Capture the cell that displays the provided text and extract its [X, Y] central coordinate. 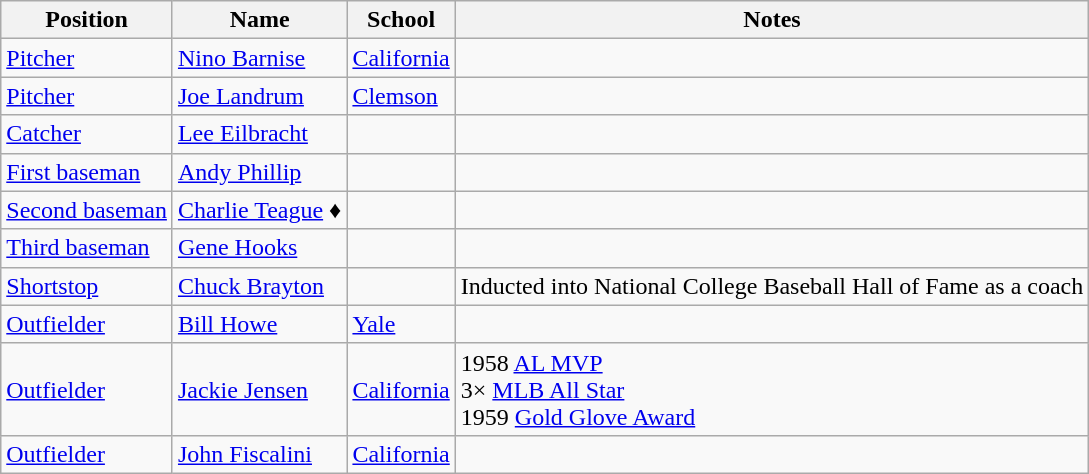
1958 AL MVP 3× MLB All Star1959 Gold Glove Award [772, 389]
Lee Eilbracht [259, 134]
Notes [772, 20]
Inducted into National College Baseball Hall of Fame as a coach [772, 286]
Gene Hooks [259, 248]
Nino Barnise [259, 58]
School [401, 20]
First baseman [87, 172]
Joe Landrum [259, 96]
Andy Phillip [259, 172]
Clemson [401, 96]
Position [87, 20]
Second baseman [87, 210]
Name [259, 20]
Charlie Teague ♦ [259, 210]
Catcher [87, 134]
Chuck Brayton [259, 286]
Bill Howe [259, 324]
Yale [401, 324]
Jackie Jensen [259, 389]
Third baseman [87, 248]
Shortstop [87, 286]
John Fiscalini [259, 454]
